For the text-containing cell, return its midpoint in (x, y) coordinate format. 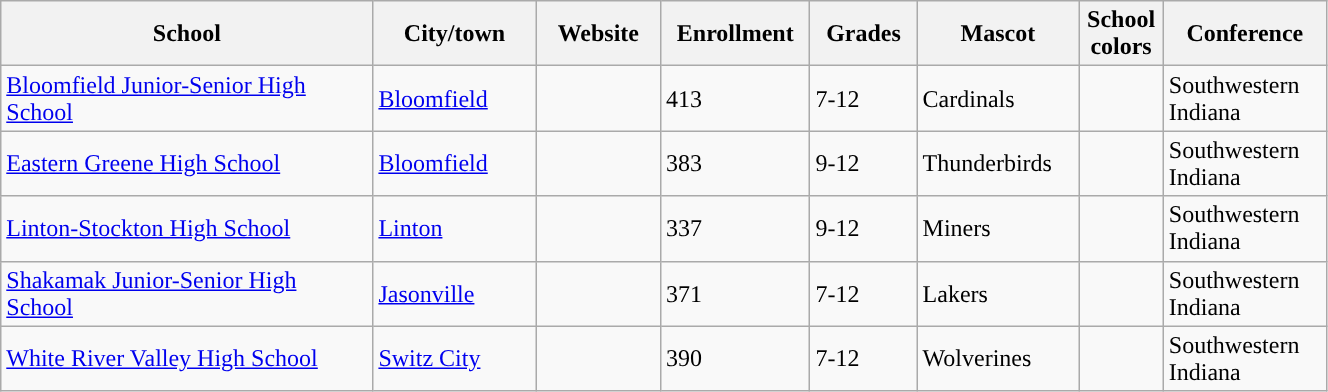
Grades (864, 34)
Bloomfield Junior-Senior High School (187, 98)
Cardinals (998, 98)
390 (736, 358)
Website (598, 34)
383 (736, 164)
Jasonville (454, 294)
371 (736, 294)
Enrollment (736, 34)
Linton-Stockton High School (187, 228)
Shakamak Junior-Senior High School (187, 294)
City/town (454, 34)
School colors (1121, 34)
Linton (454, 228)
Switz City (454, 358)
Wolverines (998, 358)
Conference (1244, 34)
337 (736, 228)
413 (736, 98)
Miners (998, 228)
Lakers (998, 294)
Thunderbirds (998, 164)
Mascot (998, 34)
Eastern Greene High School (187, 164)
White River Valley High School (187, 358)
School (187, 34)
